For the text-containing cell, return its midpoint in (X, Y) coordinate format. 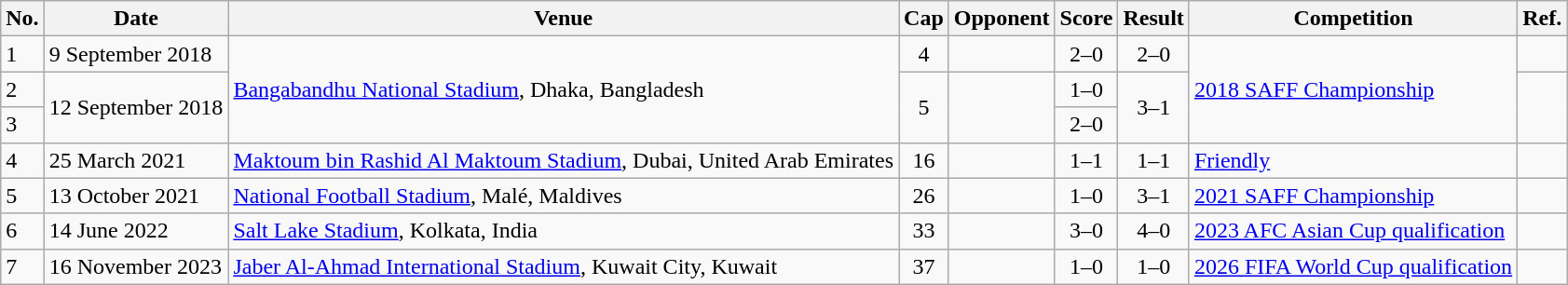
25 March 2021 (136, 160)
33 (924, 231)
26 (924, 196)
Cap (924, 19)
2026 FIFA World Cup qualification (1353, 266)
12 September 2018 (136, 107)
Competition (1353, 19)
6 (22, 231)
3–0 (1086, 231)
3 (22, 125)
Friendly (1353, 160)
2021 SAFF Championship (1353, 196)
No. (22, 19)
16 (924, 160)
Venue (564, 19)
37 (924, 266)
4–0 (1153, 231)
Ref. (1543, 19)
16 November 2023 (136, 266)
2 (22, 89)
National Football Stadium, Malé, Maldives (564, 196)
13 October 2021 (136, 196)
Date (136, 19)
Result (1153, 19)
7 (22, 266)
Opponent (1002, 19)
Maktoum bin Rashid Al Maktoum Stadium, Dubai, United Arab Emirates (564, 160)
14 June 2022 (136, 231)
Jaber Al-Ahmad International Stadium, Kuwait City, Kuwait (564, 266)
2018 SAFF Championship (1353, 89)
Bangabandhu National Stadium, Dhaka, Bangladesh (564, 89)
9 September 2018 (136, 54)
1 (22, 54)
2023 AFC Asian Cup qualification (1353, 231)
Score (1086, 19)
Salt Lake Stadium, Kolkata, India (564, 231)
